Output the [x, y] coordinate of the center of the cell containing the given text.  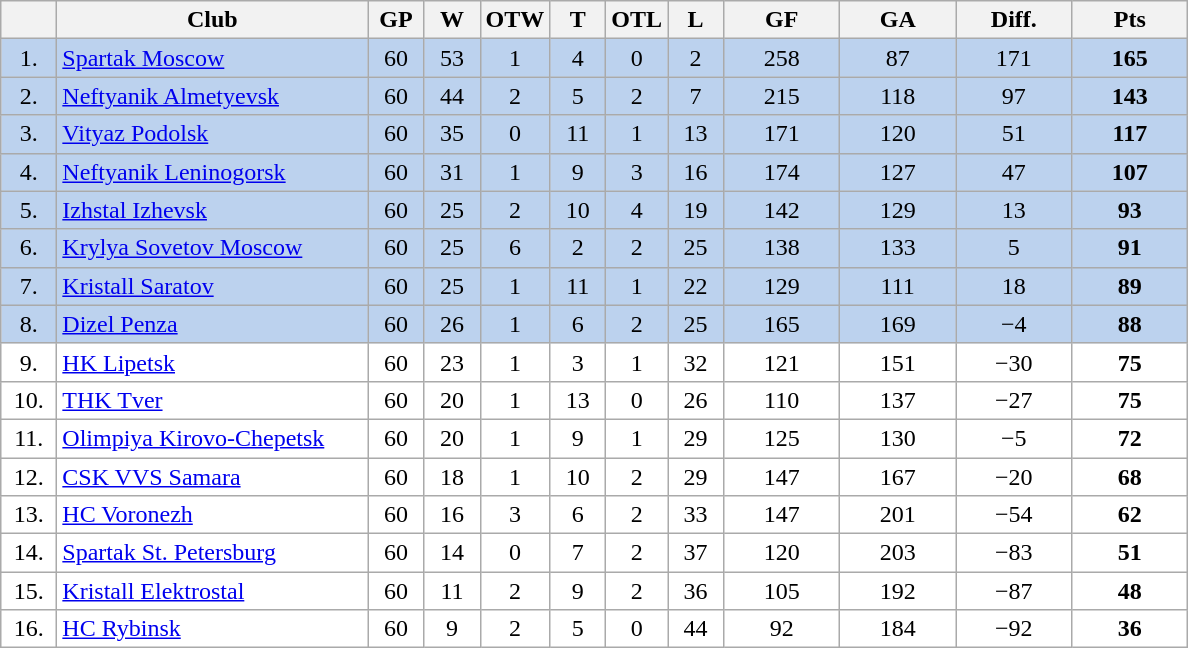
192 [898, 591]
16. [29, 629]
215 [782, 96]
142 [782, 210]
174 [782, 172]
−30 [1014, 362]
91 [1130, 248]
−54 [1014, 515]
−5 [1014, 438]
93 [1130, 210]
184 [898, 629]
Vityaz Podolsk [212, 134]
203 [898, 553]
92 [782, 629]
Izhstal Izhevsk [212, 210]
Club [212, 20]
T [578, 20]
4. [29, 172]
−92 [1014, 629]
9. [29, 362]
Olimpiya Kirovo-Chepetsk [212, 438]
107 [1130, 172]
72 [1130, 438]
118 [898, 96]
37 [696, 553]
130 [898, 438]
127 [898, 172]
10. [29, 400]
62 [1130, 515]
GA [898, 20]
125 [782, 438]
1. [29, 58]
Kristall Saratov [212, 286]
2. [29, 96]
47 [1014, 172]
8. [29, 324]
OTL [637, 20]
35 [452, 134]
105 [782, 591]
Pts [1130, 20]
3. [29, 134]
CSK VVS Samara [212, 477]
GP [396, 20]
Dizel Penza [212, 324]
151 [898, 362]
−4 [1014, 324]
−27 [1014, 400]
13. [29, 515]
6. [29, 248]
HC Rybinsk [212, 629]
14 [452, 553]
23 [452, 362]
88 [1130, 324]
89 [1130, 286]
121 [782, 362]
GF [782, 20]
22 [696, 286]
−87 [1014, 591]
THK Tver [212, 400]
12. [29, 477]
110 [782, 400]
133 [898, 248]
68 [1130, 477]
169 [898, 324]
48 [1130, 591]
14. [29, 553]
Neftyanik Almetyevsk [212, 96]
5. [29, 210]
143 [1130, 96]
Kristall Elektrostal [212, 591]
7. [29, 286]
31 [452, 172]
201 [898, 515]
117 [1130, 134]
15. [29, 591]
Spartak St. Petersburg [212, 553]
−83 [1014, 553]
32 [696, 362]
19 [696, 210]
167 [898, 477]
11. [29, 438]
HC Voronezh [212, 515]
OTW [515, 20]
Krylya Sovetov Moscow [212, 248]
111 [898, 286]
258 [782, 58]
Diff. [1014, 20]
33 [696, 515]
137 [898, 400]
Neftyanik Leninogorsk [212, 172]
L [696, 20]
97 [1014, 96]
W [452, 20]
138 [782, 248]
87 [898, 58]
HK Lipetsk [212, 362]
Spartak Moscow [212, 58]
53 [452, 58]
−20 [1014, 477]
